Extract the [X, Y] coordinate from the center of the cell holding the provided text.  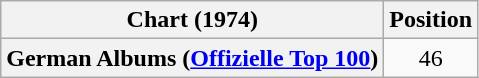
Chart (1974) [192, 20]
Position [431, 20]
German Albums (Offizielle Top 100) [192, 58]
46 [431, 58]
